Identify which cell holds the provided text, then report its (X, Y) central coordinate. 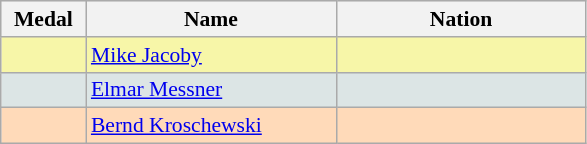
Nation (461, 19)
Medal (44, 19)
Mike Jacoby (211, 55)
Name (211, 19)
Bernd Kroschewski (211, 126)
Elmar Messner (211, 90)
